Pinpoint the cell where the given text exists, returning its [x, y] midpoint coordinate. 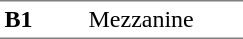
Mezzanine [164, 20]
B1 [42, 20]
